Return [X, Y] of the center of cell containing provided text 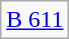
B 611 [35, 20]
